Detect which cell encompasses the target text, then output its (x, y) center coordinate. 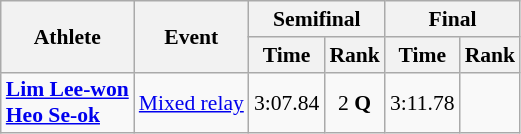
3:07.84 (286, 102)
Semifinal (317, 19)
Mixed relay (192, 102)
Event (192, 36)
Lim Lee-wonHeo Se-ok (68, 102)
3:11.78 (422, 102)
2 Q (354, 102)
Athlete (68, 36)
Final (452, 19)
